Return the [x, y] coordinate for the center point of the cell that contains the specified text.  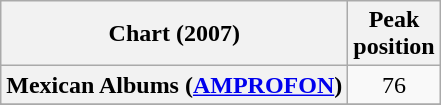
Mexican Albums (AMPROFON) [174, 85]
Chart (2007) [174, 34]
76 [394, 85]
Peakposition [394, 34]
